Detect which cell encompasses the target text, then output its [x, y] center coordinate. 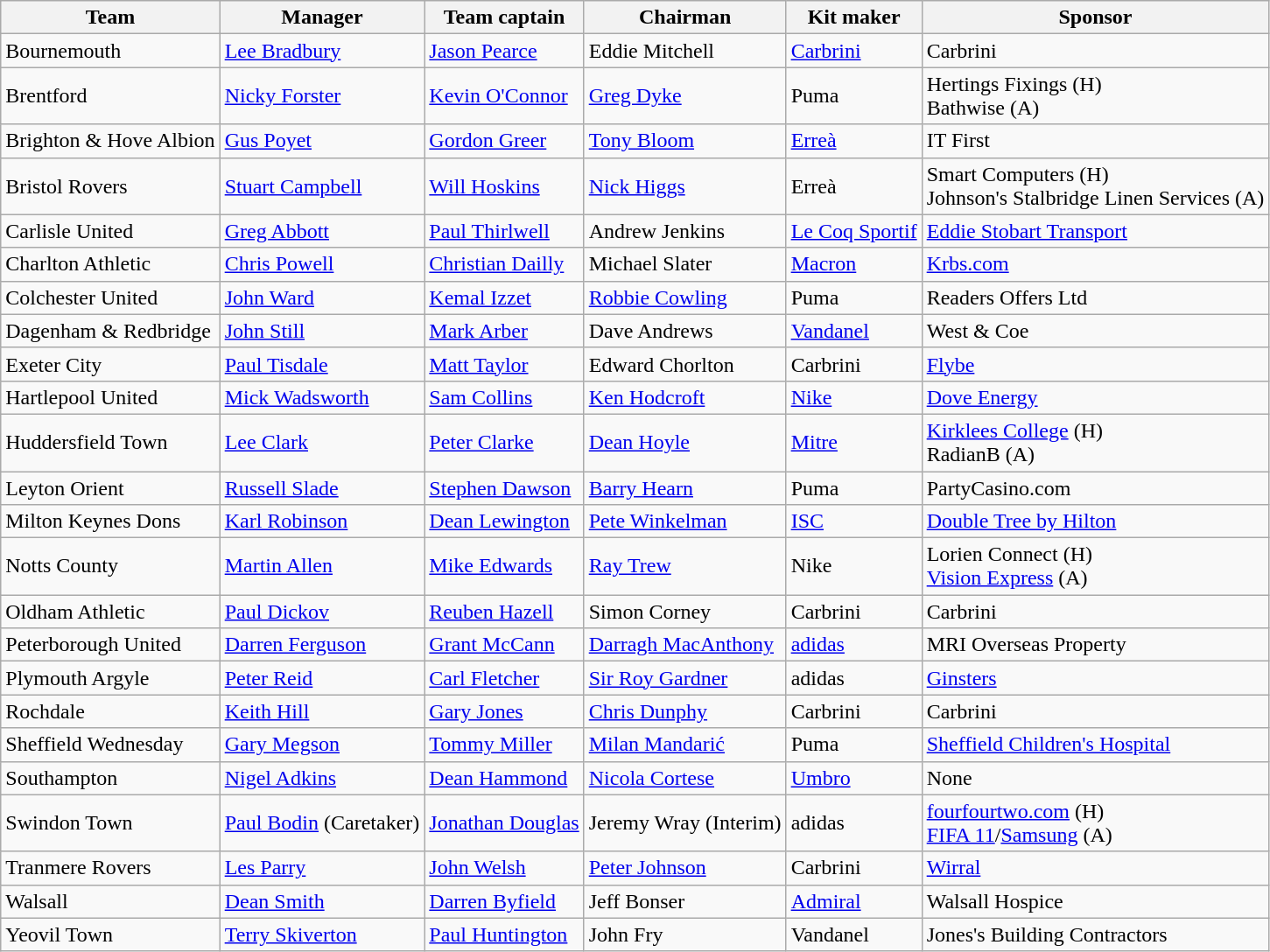
Macron [854, 264]
Sir Roy Gardner [684, 678]
Nicola Cortese [684, 778]
Mitre [854, 443]
Krbs.com [1096, 264]
Darren Byfield [504, 901]
Barry Hearn [684, 487]
Kit maker [854, 17]
Matt Taylor [504, 364]
Gordon Greer [504, 141]
Greg Abbott [322, 231]
Dean Hoyle [684, 443]
Le Coq Sportif [854, 231]
Russell Slade [322, 487]
Edward Chorlton [684, 364]
John Still [322, 331]
Dagenham & Redbridge [110, 331]
Reuben Hazell [504, 612]
MRI Overseas Property [1096, 645]
Walsall Hospice [1096, 901]
Walsall [110, 901]
Eddie Mitchell [684, 51]
Peter Reid [322, 678]
Dean Lewington [504, 521]
Andrew Jenkins [684, 231]
Tommy Miller [504, 745]
Peter Johnson [684, 868]
Sheffield Wednesday [110, 745]
Greg Dyke [684, 96]
Paul Tisdale [322, 364]
Yeovil Town [110, 934]
Brighton & Hove Albion [110, 141]
ISC [854, 521]
Ray Trew [684, 567]
Gary Megson [322, 745]
John Ward [322, 297]
Southampton [110, 778]
IT First [1096, 141]
Exeter City [110, 364]
Bournemouth [110, 51]
Jason Pearce [504, 51]
Mark Arber [504, 331]
Manager [322, 17]
Les Parry [322, 868]
Nigel Adkins [322, 778]
Carl Fletcher [504, 678]
Dean Smith [322, 901]
Double Tree by Hilton [1096, 521]
Chairman [684, 17]
Colchester United [110, 297]
Plymouth Argyle [110, 678]
Michael Slater [684, 264]
Tranmere Rovers [110, 868]
Ken Hodcroft [684, 397]
Hertings Fixings (H)Bathwise (A) [1096, 96]
Dave Andrews [684, 331]
Kemal Izzet [504, 297]
Brentford [110, 96]
Jones's Building Contractors [1096, 934]
Karl Robinson [322, 521]
Bristol Rovers [110, 185]
Paul Huntington [504, 934]
Lorien Connect (H) Vision Express (A) [1096, 567]
Wirral [1096, 868]
Swindon Town [110, 822]
Paul Dickov [322, 612]
Christian Dailly [504, 264]
Will Hoskins [504, 185]
Peter Clarke [504, 443]
None [1096, 778]
Terry Skiverton [322, 934]
Dove Energy [1096, 397]
Jeff Bonser [684, 901]
Admiral [854, 901]
Keith Hill [322, 711]
Kirklees College (H)RadianB (A) [1096, 443]
Team [110, 17]
Smart Computers (H)Johnson's Stalbridge Linen Services (A) [1096, 185]
Darragh MacAnthony [684, 645]
Paul Bodin (Caretaker) [322, 822]
Huddersfield Town [110, 443]
Umbro [854, 778]
Notts County [110, 567]
Simon Corney [684, 612]
Team captain [504, 17]
Stephen Dawson [504, 487]
Lee Clark [322, 443]
Pete Winkelman [684, 521]
Oldham Athletic [110, 612]
Nick Higgs [684, 185]
Tony Bloom [684, 141]
West & Coe [1096, 331]
Sam Collins [504, 397]
Grant McCann [504, 645]
Flybe [1096, 364]
Gary Jones [504, 711]
Nicky Forster [322, 96]
Martin Allen [322, 567]
Lee Bradbury [322, 51]
John Welsh [504, 868]
Paul Thirlwell [504, 231]
Carlisle United [110, 231]
Darren Ferguson [322, 645]
Charlton Athletic [110, 264]
Gus Poyet [322, 141]
Robbie Cowling [684, 297]
Dean Hammond [504, 778]
Peterborough United [110, 645]
Milan Mandarić [684, 745]
Stuart Campbell [322, 185]
John Fry [684, 934]
Hartlepool United [110, 397]
Sheffield Children's Hospital [1096, 745]
Jeremy Wray (Interim) [684, 822]
PartyCasino.com [1096, 487]
Ginsters [1096, 678]
Mike Edwards [504, 567]
fourfourtwo.com (H)FIFA 11/Samsung (A) [1096, 822]
Sponsor [1096, 17]
Chris Powell [322, 264]
Eddie Stobart Transport [1096, 231]
Milton Keynes Dons [110, 521]
Kevin O'Connor [504, 96]
Leyton Orient [110, 487]
Jonathan Douglas [504, 822]
Rochdale [110, 711]
Readers Offers Ltd [1096, 297]
Mick Wadsworth [322, 397]
Chris Dunphy [684, 711]
